Locate the cell with the specified text and output its (X, Y) center coordinate. 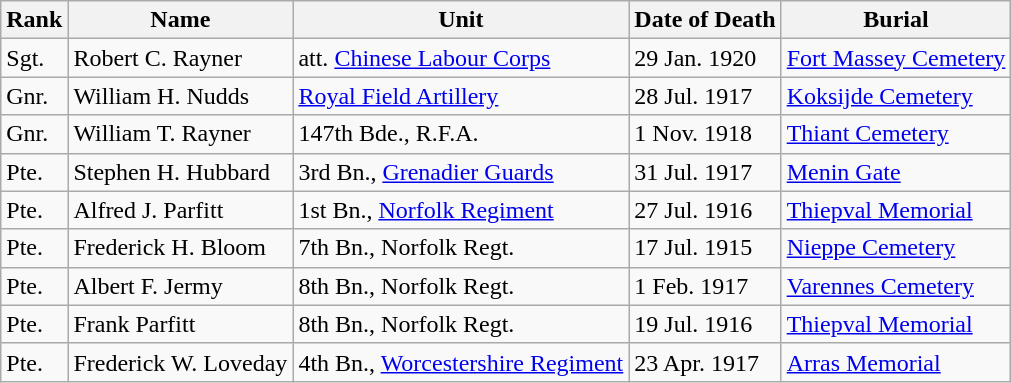
3rd Bn., Grenadier Guards (461, 172)
Fort Massey Cemetery (896, 58)
31 Jul. 1917 (705, 172)
Arras Memorial (896, 362)
1st Bn., Norfolk Regiment (461, 210)
23 Apr. 1917 (705, 362)
Nieppe Cemetery (896, 248)
att. Chinese Labour Corps (461, 58)
Frank Parfitt (180, 324)
Royal Field Artillery (461, 96)
Frederick H. Bloom (180, 248)
17 Jul. 1915 (705, 248)
Robert C. Rayner (180, 58)
28 Jul. 1917 (705, 96)
Koksijde Cemetery (896, 96)
William T. Rayner (180, 134)
1 Nov. 1918 (705, 134)
Unit (461, 20)
Albert F. Jermy (180, 286)
Sgt. (34, 58)
7th Bn., Norfolk Regt. (461, 248)
Stephen H. Hubbard (180, 172)
William H. Nudds (180, 96)
Date of Death (705, 20)
Burial (896, 20)
Thiant Cemetery (896, 134)
Rank (34, 20)
4th Bn., Worcestershire Regiment (461, 362)
147th Bde., R.F.A. (461, 134)
Varennes Cemetery (896, 286)
19 Jul. 1916 (705, 324)
Name (180, 20)
29 Jan. 1920 (705, 58)
Menin Gate (896, 172)
27 Jul. 1916 (705, 210)
Frederick W. Loveday (180, 362)
Alfred J. Parfitt (180, 210)
1 Feb. 1917 (705, 286)
